Detect which cell encompasses the target text, then output its (x, y) center coordinate. 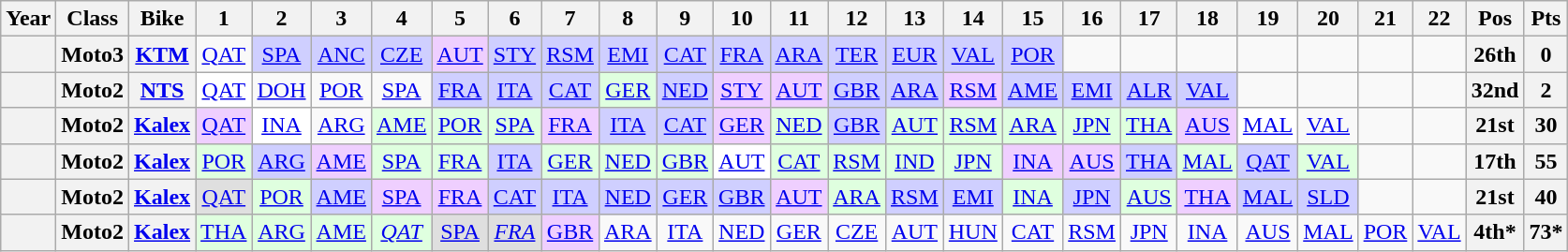
12 (857, 19)
9 (685, 19)
14 (972, 19)
15 (1032, 19)
17 (1148, 19)
HUN (972, 232)
SLD (1328, 197)
16 (1092, 19)
17th (1495, 161)
EUR (914, 54)
KTM (163, 54)
26th (1495, 54)
DOH (281, 90)
Year (28, 19)
10 (742, 19)
Pts (1546, 19)
Pos (1495, 19)
40 (1546, 197)
8 (628, 19)
13 (914, 19)
18 (1207, 19)
ALR (1148, 90)
4th* (1495, 232)
11 (799, 19)
3 (341, 19)
21 (1385, 19)
1 (224, 19)
ANC (341, 54)
32nd (1495, 90)
73* (1546, 232)
6 (514, 19)
7 (570, 19)
Class (93, 19)
Bike (163, 19)
IND (914, 161)
22 (1439, 19)
Moto3 (93, 54)
55 (1546, 161)
30 (1546, 126)
NTS (163, 90)
20 (1328, 19)
TER (857, 54)
5 (460, 19)
19 (1267, 19)
4 (401, 19)
0 (1546, 54)
